Output the (X, Y) coordinate of the center of the cell containing the given text.  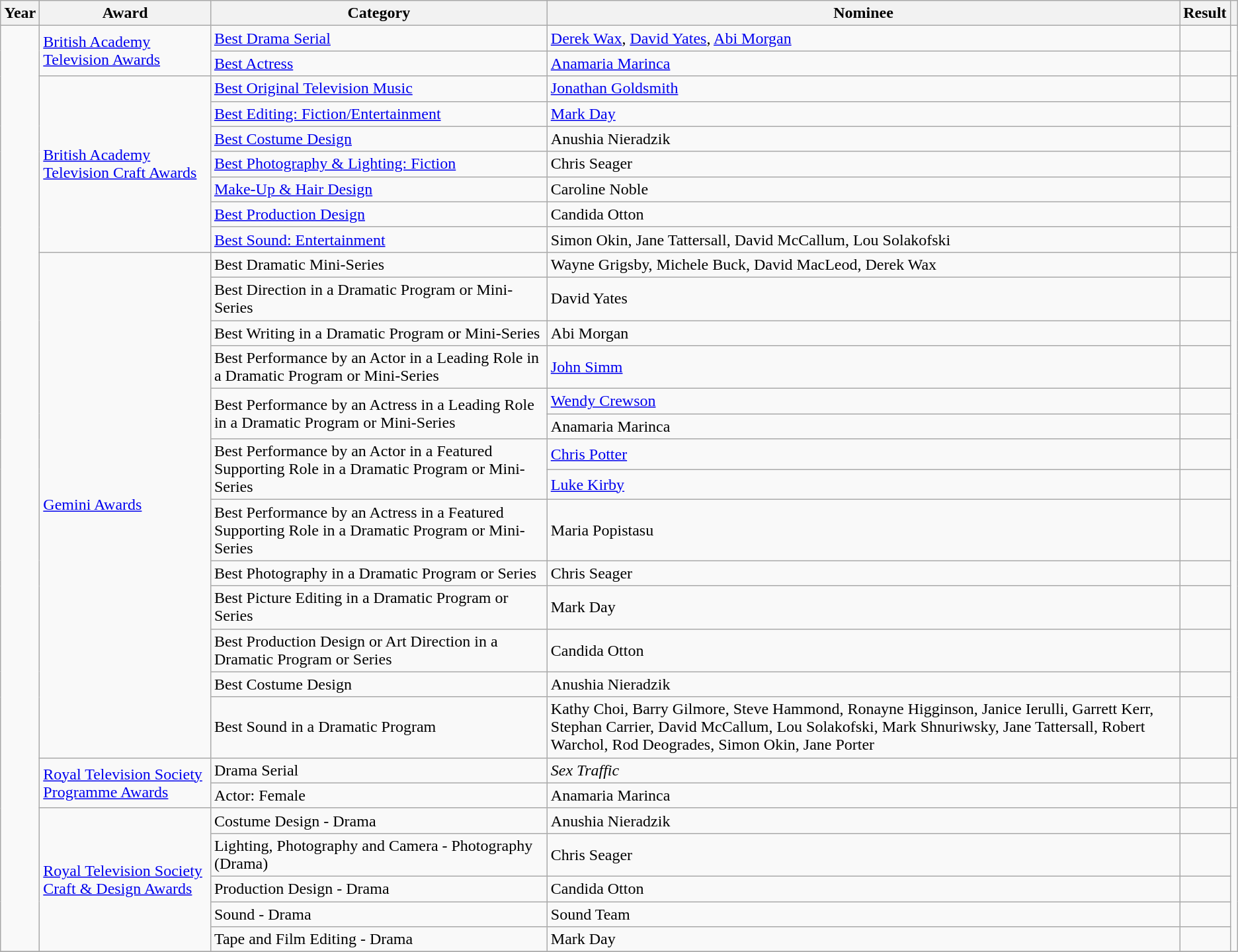
Tape and Film Editing - Drama (378, 939)
Gemini Awards (126, 505)
Best Editing: Fiction/Entertainment (378, 114)
David Yates (863, 299)
Category (378, 13)
Simon Okin, Jane Tattersall, David McCallum, Lou Solakofski (863, 239)
Sound - Drama (378, 914)
Sound Team (863, 914)
Best Actress (378, 63)
Best Picture Editing in a Dramatic Program or Series (378, 607)
Actor: Female (378, 795)
Best Performance by an Actress in a Featured Supporting Role in a Dramatic Program or Mini-Series (378, 530)
Wayne Grigsby, Michele Buck, David MacLeod, Derek Wax (863, 264)
Derek Wax, David Yates, Abi Morgan (863, 38)
Sex Traffic (863, 770)
Award (126, 13)
British Academy Television Craft Awards (126, 164)
Best Performance by an Actor in a Leading Role in a Dramatic Program or Mini-Series (378, 368)
Nominee (863, 13)
Abi Morgan (863, 333)
Best Sound: Entertainment (378, 239)
Best Photography & Lighting: Fiction (378, 164)
Lighting, Photography and Camera - Photography (Drama) (378, 854)
Best Direction in a Dramatic Program or Mini-Series (378, 299)
Jonathan Goldsmith (863, 89)
Best Production Design or Art Direction in a Dramatic Program or Series (378, 651)
Make-Up & Hair Design (378, 189)
Chris Potter (863, 454)
Best Performance by an Actor in a Featured Supporting Role in a Dramatic Program or Mini-Series (378, 469)
Costume Design - Drama (378, 820)
Caroline Noble (863, 189)
Drama Serial (378, 770)
Best Performance by an Actress in a Leading Role in a Dramatic Program or Mini-Series (378, 414)
Best Drama Serial (378, 38)
Best Dramatic Mini-Series (378, 264)
Royal Television Society Programme Awards (126, 783)
Best Photography in a Dramatic Program or Series (378, 573)
Best Original Television Music (378, 89)
John Simm (863, 368)
Royal Television Society Craft & Design Awards (126, 879)
Production Design - Drama (378, 889)
Result (1205, 13)
Maria Popistasu (863, 530)
Year (20, 13)
Best Sound in a Dramatic Program (378, 727)
Wendy Crewson (863, 401)
Best Writing in a Dramatic Program or Mini-Series (378, 333)
Best Production Design (378, 214)
British Academy Television Awards (126, 51)
Luke Kirby (863, 485)
